Determine the [X, Y] coordinate at the center of the cell enclosing the given text.  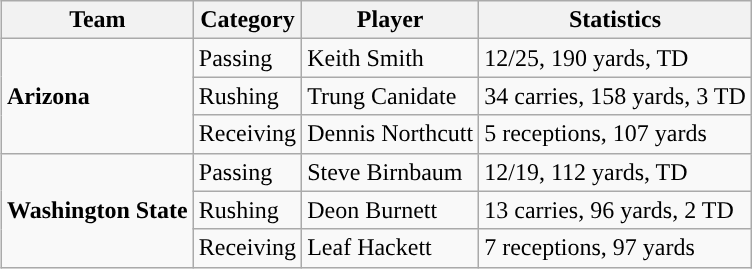
Deon Burnett [390, 210]
Keith Smith [390, 58]
Trung Canidate [390, 96]
7 receptions, 97 yards [616, 248]
Steve Birnbaum [390, 172]
13 carries, 96 yards, 2 TD [616, 210]
5 receptions, 107 yards [616, 134]
12/19, 112 yards, TD [616, 172]
Team [98, 20]
Statistics [616, 20]
Washington State [98, 210]
Category [247, 20]
Player [390, 20]
Leaf Hackett [390, 248]
12/25, 190 yards, TD [616, 58]
Dennis Northcutt [390, 134]
Arizona [98, 96]
34 carries, 158 yards, 3 TD [616, 96]
